Locate the cell with the specified text and output its (x, y) center coordinate. 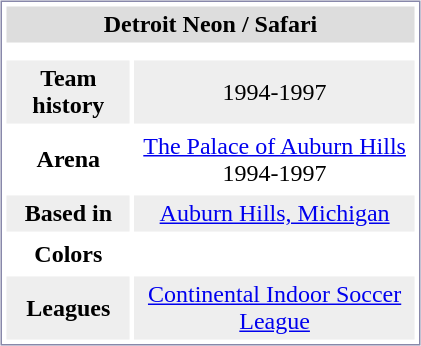
Team history (68, 92)
Auburn Hills, Michigan (275, 214)
Based in (68, 214)
The Palace of Auburn Hills 1994-1997 (275, 160)
Continental Indoor Soccer League (275, 308)
Colors (68, 254)
1994-1997 (275, 92)
Detroit Neon / Safari (210, 24)
Arena (68, 160)
Leagues (68, 308)
